Return (x, y) of the center of cell containing provided text 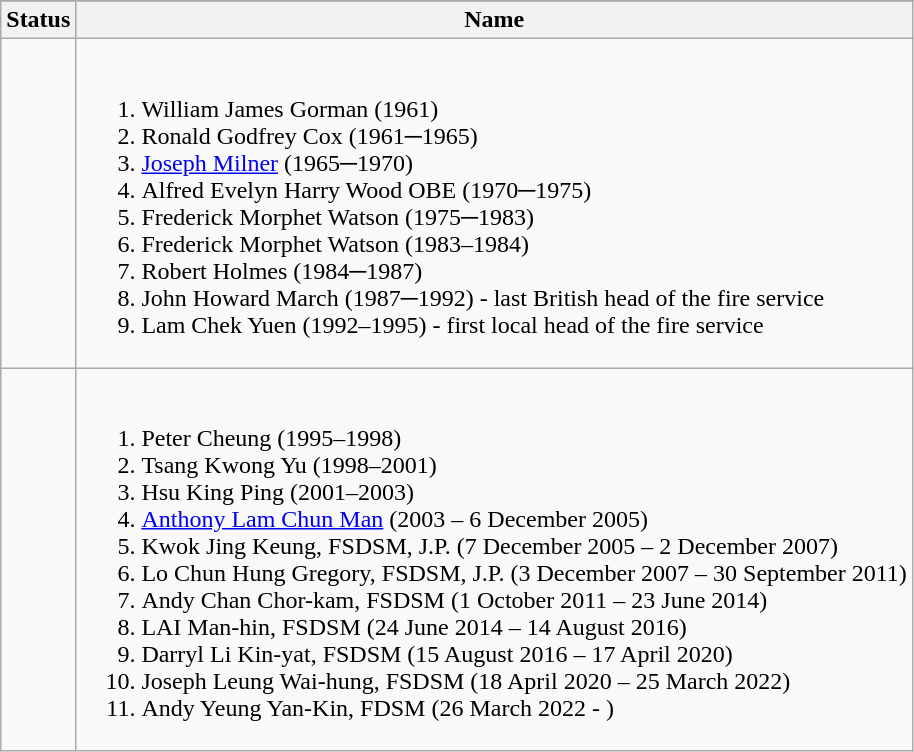
Status (38, 20)
Name (494, 20)
